Return (x, y) of the center of cell containing provided text 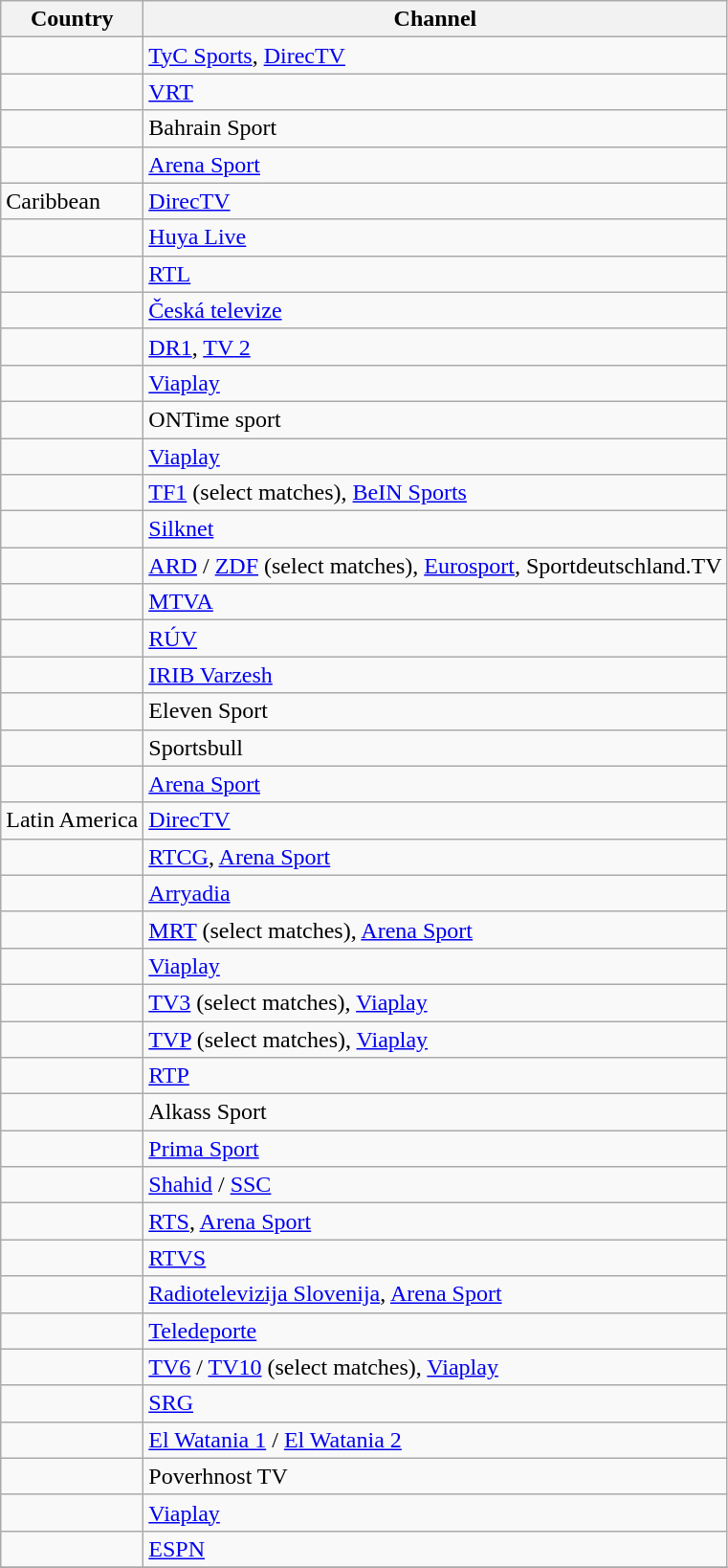
Country (73, 19)
DR1, TV 2 (435, 347)
Sportsbull (435, 748)
SRG (435, 1403)
Arryadia (435, 893)
Eleven Sport (435, 711)
Bahrain Sport (435, 128)
RTL (435, 274)
El Watania 1 / El Watania 2 (435, 1440)
IRIB Varzesh (435, 675)
Česká televize (435, 310)
Radiotelevizija Slovenija, Arena Sport (435, 1294)
MTVA (435, 602)
Prima Sport (435, 1149)
RTCG, Arena Sport (435, 857)
ARD / ZDF (select matches), Eurosport, Sportdeutschland.TV (435, 566)
Silknet (435, 529)
Teledeporte (435, 1331)
TVP (select matches), Viaplay (435, 1039)
ESPN (435, 1549)
Caribbean (73, 201)
TyC Sports, DirecTV (435, 56)
RÚV (435, 638)
RTVS (435, 1258)
TV6 / TV10 (select matches), Viaplay (435, 1367)
Poverhnost TV (435, 1476)
Latin America (73, 820)
RTP (435, 1076)
Huya Live (435, 237)
Channel (435, 19)
VRT (435, 92)
RTS, Arena Sport (435, 1221)
Alkass Sport (435, 1112)
TV3 (select matches), Viaplay (435, 1002)
Shahid / SSC (435, 1185)
ONTime sport (435, 419)
MRT (select matches), Arena Sport (435, 930)
TF1 (select matches), BeIN Sports (435, 493)
